From the cell containing the given text, extract its center point as [X, Y] coordinate. 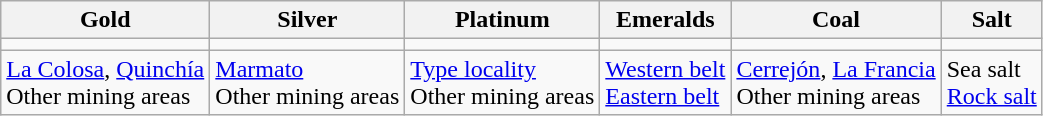
Type locality Other mining areas [502, 82]
Platinum [502, 20]
Gold [106, 20]
Western belt Eastern belt [666, 82]
Silver [308, 20]
Coal [836, 20]
Marmato Other mining areas [308, 82]
Sea salt Rock salt [992, 82]
La Colosa, Quinchía Other mining areas [106, 82]
Cerrejón, La Francia Other mining areas [836, 82]
Emeralds [666, 20]
Salt [992, 20]
